Return (X, Y) of the center of cell containing provided text 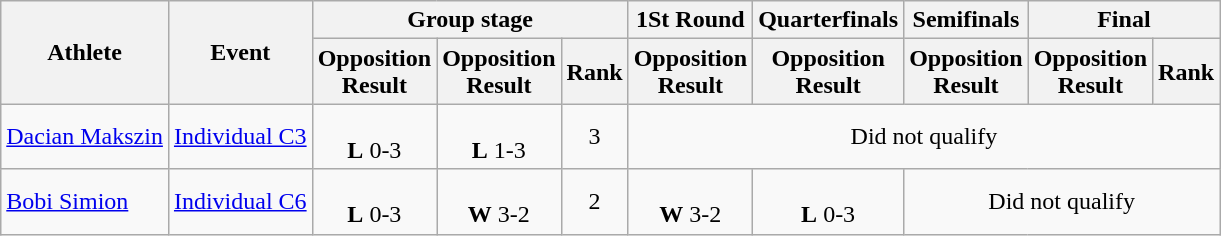
Dacian Makszin (85, 136)
Final (1124, 20)
3 (594, 136)
Quarterfinals (828, 20)
L 1-3 (499, 136)
Bobi Simion (85, 202)
Semifinals (966, 20)
Event (240, 52)
Group stage (470, 20)
Individual C6 (240, 202)
1St Round (690, 20)
Individual C3 (240, 136)
Athlete (85, 52)
2 (594, 202)
